Output the (x, y) coordinate of the center of the cell containing the given text.  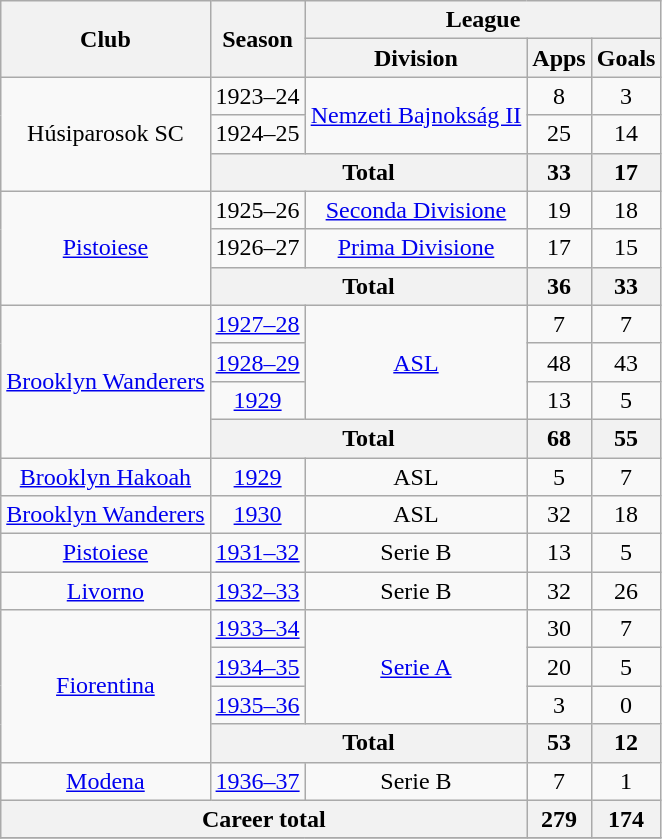
1934–35 (258, 667)
1925–26 (258, 210)
8 (559, 96)
Apps (559, 58)
Fiorentina (106, 686)
14 (626, 134)
Seconda Divisione (416, 210)
Career total (264, 819)
Serie A (416, 667)
53 (559, 743)
Division (416, 58)
Brooklyn Hakoah (106, 477)
1927–28 (258, 324)
Prima Divisione (416, 248)
55 (626, 438)
Livorno (106, 591)
30 (559, 629)
20 (559, 667)
279 (559, 819)
25 (559, 134)
1 (626, 781)
1931–32 (258, 553)
League (483, 20)
1936–37 (258, 781)
1932–33 (258, 591)
1933–34 (258, 629)
Club (106, 39)
1924–25 (258, 134)
26 (626, 591)
43 (626, 362)
Goals (626, 58)
36 (559, 286)
Húsiparosok SC (106, 134)
Nemzeti Bajnokság II (416, 115)
48 (559, 362)
1923–24 (258, 96)
Modena (106, 781)
1930 (258, 515)
12 (626, 743)
0 (626, 705)
1935–36 (258, 705)
1926–27 (258, 248)
1928–29 (258, 362)
19 (559, 210)
68 (559, 438)
15 (626, 248)
Season (258, 39)
174 (626, 819)
